Capture the cell that displays the provided text and extract its (x, y) central coordinate. 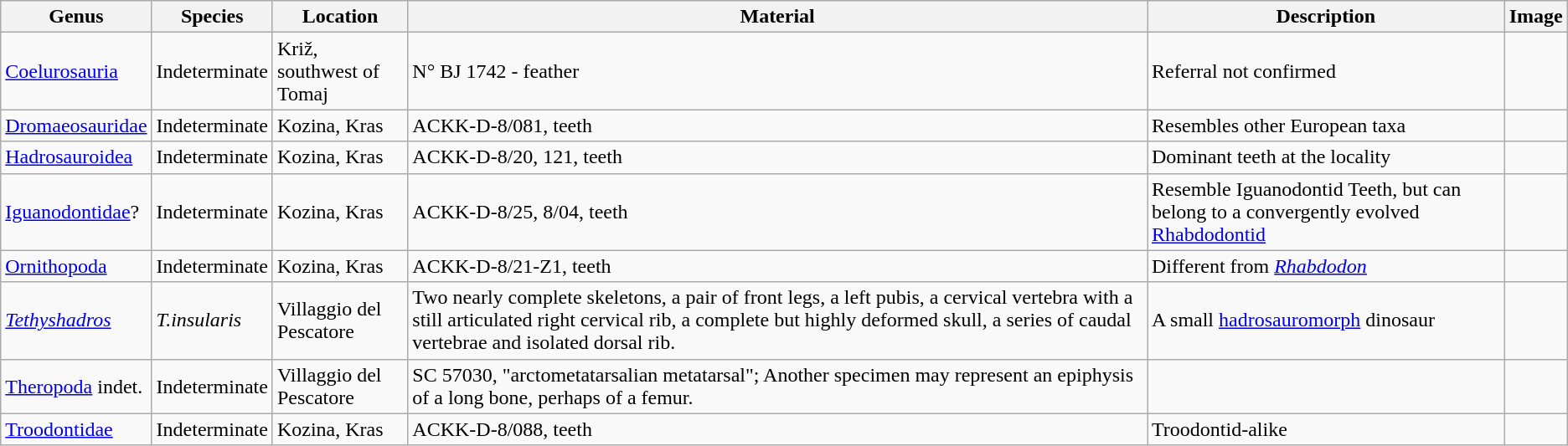
Referral not confirmed (1327, 71)
Križ, southwest of Tomaj (340, 71)
ACKK-D-8/081, teeth (777, 126)
ACKK-D-8/20, 121, teeth (777, 157)
Theropoda indet. (76, 387)
ACKK-D-8/25, 8/04, teeth (777, 212)
Dromaeosauridae (76, 126)
Iguanodontidae? (76, 212)
Resemble Iguanodontid Teeth, but can belong to a convergently evolved Rhabdodontid (1327, 212)
Ornithopoda (76, 266)
Material (777, 17)
Troodontidae (76, 429)
ACKK-D-8/21-Z1, teeth (777, 266)
Location (340, 17)
Species (212, 17)
Resembles other European taxa (1327, 126)
N° BJ 1742 - feather (777, 71)
ACKK-D-8/088, teeth (777, 429)
A small hadrosauromorph dinosaur (1327, 320)
Description (1327, 17)
Hadrosauroidea (76, 157)
Troodontid-alike (1327, 429)
T.insularis (212, 320)
Coelurosauria (76, 71)
Genus (76, 17)
Dominant teeth at the locality (1327, 157)
Image (1536, 17)
Tethyshadros (76, 320)
Different from Rhabdodon (1327, 266)
SC 57030, "arctometatarsalian metatarsal"; Another specimen may represent an epiphysis of a long bone, perhaps of a femur. (777, 387)
